Pinpoint the cell where the given text exists, returning its (x, y) midpoint coordinate. 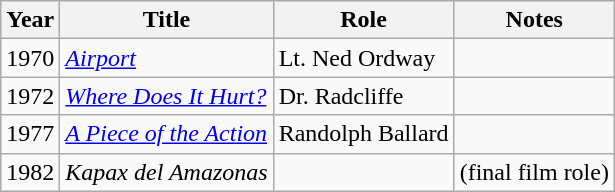
1972 (30, 96)
Notes (534, 20)
1977 (30, 134)
(final film role) (534, 172)
Dr. Radcliffe (364, 96)
A Piece of the Action (166, 134)
Title (166, 20)
Where Does It Hurt? (166, 96)
1982 (30, 172)
Lt. Ned Ordway (364, 58)
Year (30, 20)
Airport (166, 58)
Randolph Ballard (364, 134)
1970 (30, 58)
Role (364, 20)
Kapax del Amazonas (166, 172)
